Identify which cell holds the provided text, then report its (x, y) central coordinate. 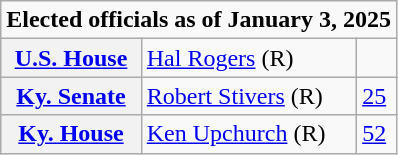
52 (377, 134)
Ky. House (72, 134)
Elected officials as of January 3, 2025 (199, 20)
Hal Rogers (R) (248, 58)
25 (377, 96)
Robert Stivers (R) (248, 96)
U.S. House (72, 58)
Ken Upchurch (R) (248, 134)
Ky. Senate (72, 96)
